Identify which cell holds the provided text, then report its (X, Y) central coordinate. 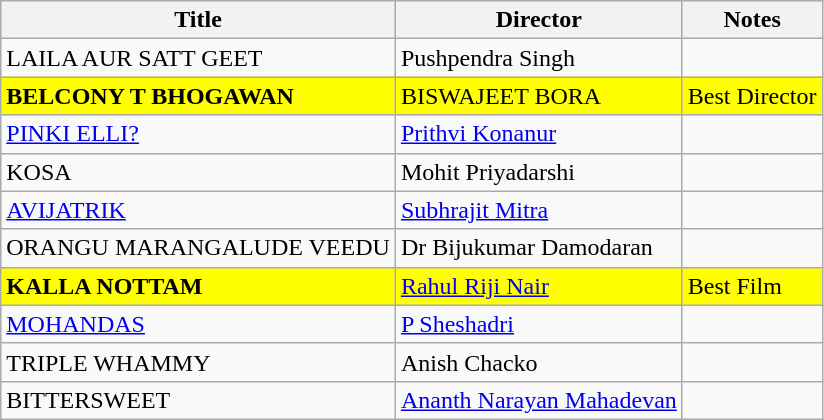
BITTERSWEET (198, 400)
Dr Bijukumar Damodaran (538, 248)
P Sheshadri (538, 324)
Mohit Priyadarshi (538, 172)
TRIPLE WHAMMY (198, 362)
Pushpendra Singh (538, 58)
KOSA (198, 172)
Best Film (752, 286)
Rahul Riji Nair (538, 286)
ORANGU MARANGALUDE VEEDU (198, 248)
BISWAJEET BORA (538, 96)
PINKI ELLI? (198, 134)
Director (538, 20)
LAILA AUR SATT GEET (198, 58)
Best Director (752, 96)
BELCONY T BHOGAWAN (198, 96)
KALLA NOTTAM (198, 286)
AVIJATRIK (198, 210)
Title (198, 20)
Notes (752, 20)
Prithvi Konanur (538, 134)
Subhrajit Mitra (538, 210)
Ananth Narayan Mahadevan (538, 400)
MOHANDAS (198, 324)
Anish Chacko (538, 362)
